Search for the cell housing the specified text and yield its [X, Y] center coordinate. 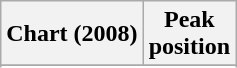
Chart (2008) [72, 34]
Peakposition [189, 34]
